Search for the cell housing the specified text and yield its (x, y) center coordinate. 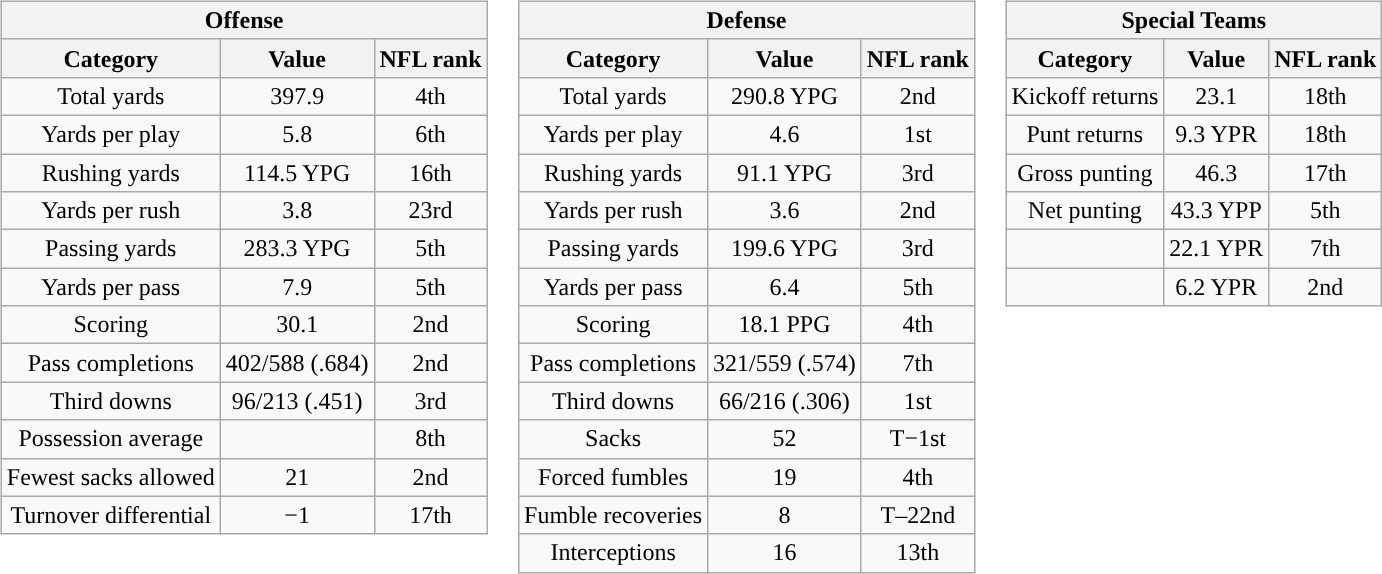
91.1 YPG (785, 173)
7.9 (297, 287)
Kickoff returns (1085, 96)
Forced fumbles (614, 477)
Possession average (110, 439)
19 (785, 477)
23.1 (1216, 96)
22.1 YPR (1216, 249)
13th (918, 553)
321/559 (.574) (785, 363)
52 (785, 439)
6.2 YPR (1216, 287)
4.6 (785, 134)
6.4 (785, 287)
3.8 (297, 211)
T–22nd (918, 515)
96/213 (.451) (297, 401)
Fumble recoveries (614, 515)
46.3 (1216, 173)
Turnover differential (110, 515)
6th (430, 134)
T−1st (918, 439)
397.9 (297, 96)
199.6 YPG (785, 249)
−1 (297, 515)
43.3 YPP (1216, 211)
290.8 YPG (785, 96)
Sacks (614, 439)
Punt returns (1085, 134)
402/588 (.684) (297, 363)
283.3 YPG (297, 249)
16 (785, 553)
18.1 PPG (785, 325)
Offense (244, 20)
Interceptions (614, 553)
8th (430, 439)
Gross punting (1085, 173)
Special Teams (1194, 20)
3.6 (785, 211)
21 (297, 477)
66/216 (.306) (785, 401)
Defense (747, 20)
114.5 YPG (297, 173)
8 (785, 515)
5.8 (297, 134)
16th (430, 173)
23rd (430, 211)
9.3 YPR (1216, 134)
Fewest sacks allowed (110, 477)
30.1 (297, 325)
Net punting (1085, 211)
